Find where the given text appears and provide that cell's center as (X, Y) coordinate. 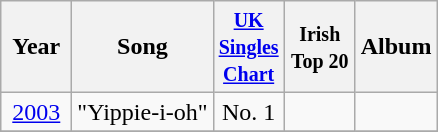
Year (36, 47)
2003 (36, 112)
"Yippie-i-oh" (142, 112)
UK Singles Chart (248, 47)
Song (142, 47)
No. 1 (248, 112)
Album (396, 47)
Irish Top 20 (320, 47)
